Identify which cell holds the provided text, then report its [x, y] central coordinate. 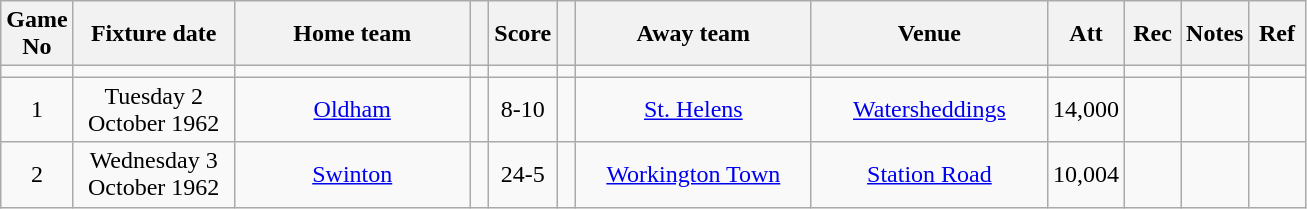
Station Road [929, 174]
Venue [929, 34]
Wednesday 3 October 1962 [154, 174]
Ref [1277, 34]
Notes [1215, 34]
Att [1086, 34]
Home team [352, 34]
St. Helens [693, 110]
Rec [1153, 34]
Fixture date [154, 34]
10,004 [1086, 174]
8-10 [523, 110]
Oldham [352, 110]
2 [37, 174]
1 [37, 110]
Away team [693, 34]
Game No [37, 34]
24-5 [523, 174]
Workington Town [693, 174]
Watersheddings [929, 110]
Tuesday 2 October 1962 [154, 110]
14,000 [1086, 110]
Score [523, 34]
Swinton [352, 174]
